Find where the given text appears and provide that cell's center as (x, y) coordinate. 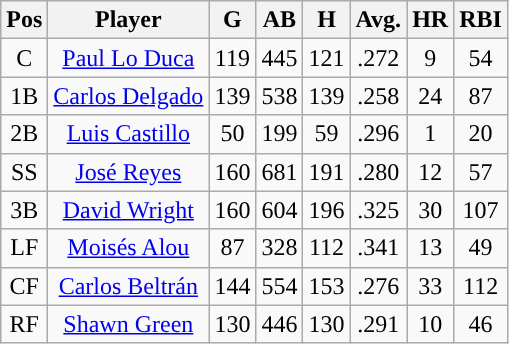
Player (128, 20)
Carlos Beltrán (128, 286)
196 (326, 210)
681 (280, 172)
554 (280, 286)
G (232, 20)
2B (24, 134)
49 (481, 248)
AB (280, 20)
33 (430, 286)
José Reyes (128, 172)
199 (280, 134)
445 (280, 58)
46 (481, 324)
144 (232, 286)
.341 (378, 248)
24 (430, 96)
Pos (24, 20)
107 (481, 210)
191 (326, 172)
HR (430, 20)
C (24, 58)
153 (326, 286)
.280 (378, 172)
.272 (378, 58)
20 (481, 134)
Shawn Green (128, 324)
604 (280, 210)
10 (430, 324)
30 (430, 210)
.291 (378, 324)
.258 (378, 96)
50 (232, 134)
57 (481, 172)
CF (24, 286)
12 (430, 172)
SS (24, 172)
RBI (481, 20)
.296 (378, 134)
121 (326, 58)
RF (24, 324)
.325 (378, 210)
.276 (378, 286)
13 (430, 248)
Carlos Delgado (128, 96)
LF (24, 248)
Avg. (378, 20)
Paul Lo Duca (128, 58)
538 (280, 96)
Luis Castillo (128, 134)
446 (280, 324)
328 (280, 248)
Moisés Alou (128, 248)
119 (232, 58)
1B (24, 96)
59 (326, 134)
3B (24, 210)
David Wright (128, 210)
54 (481, 58)
H (326, 20)
9 (430, 58)
1 (430, 134)
